Return the [x, y] coordinate for the center point of the cell that contains the specified text.  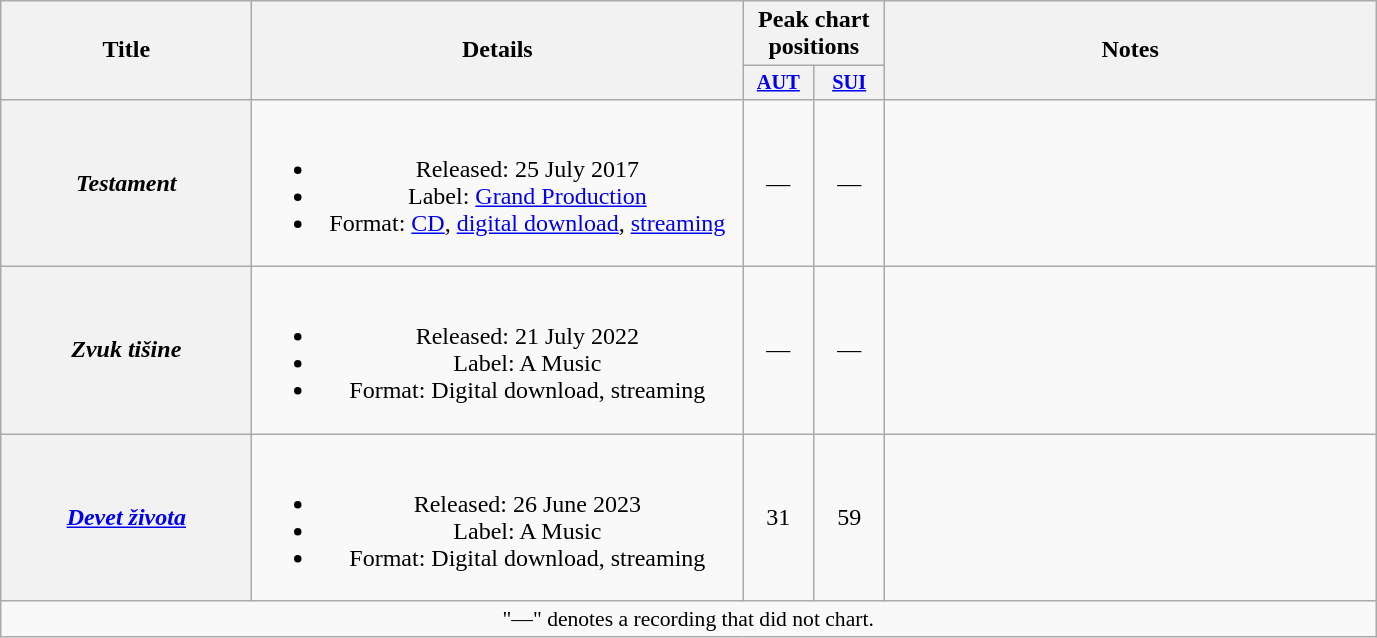
Released: 26 June 2023Label: A MusicFormat: Digital download, streaming [498, 518]
59 [850, 518]
Peak chart positions [814, 34]
Released: 21 July 2022Label: A MusicFormat: Digital download, streaming [498, 350]
Notes [1130, 50]
AUT [778, 83]
"—" denotes a recording that did not chart. [688, 619]
Devet života [126, 518]
Testament [126, 182]
31 [778, 518]
Title [126, 50]
Zvuk tišine [126, 350]
SUI [850, 83]
Released: 25 July 2017Label: Grand ProductionFormat: CD, digital download, streaming [498, 182]
Details [498, 50]
